Return the (x, y) coordinate for the center point of the cell that contains the specified text.  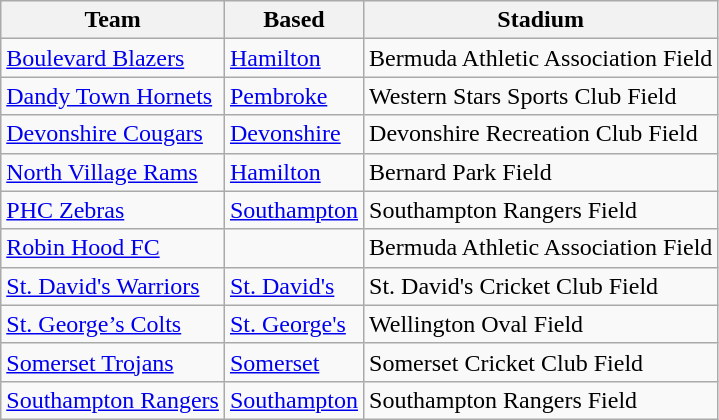
Pembroke (294, 96)
PHC Zebras (113, 210)
St. George's (294, 324)
Devonshire Cougars (113, 134)
Dandy Town Hornets (113, 96)
Devonshire Recreation Club Field (541, 134)
Devonshire (294, 134)
Based (294, 20)
Team (113, 20)
St. David's (294, 286)
Boulevard Blazers (113, 58)
Somerset Cricket Club Field (541, 362)
St. George’s Colts (113, 324)
Somerset (294, 362)
Wellington Oval Field (541, 324)
Robin Hood FC (113, 248)
St. David's Cricket Club Field (541, 286)
Bernard Park Field (541, 172)
North Village Rams (113, 172)
St. David's Warriors (113, 286)
Somerset Trojans (113, 362)
Stadium (541, 20)
Southampton Rangers (113, 400)
Western Stars Sports Club Field (541, 96)
